Detect which cell encompasses the target text, then output its (x, y) center coordinate. 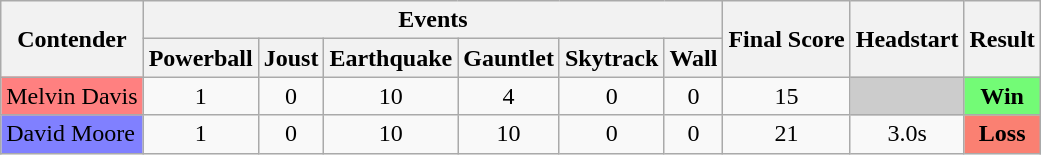
Earthquake (391, 58)
Skytrack (611, 58)
Wall (694, 58)
Powerball (200, 58)
21 (786, 134)
Final Score (786, 39)
Win (1002, 96)
David Moore (72, 134)
Events (433, 20)
Joust (291, 58)
Contender (72, 39)
Loss (1002, 134)
3.0s (907, 134)
Gauntlet (509, 58)
Melvin Davis (72, 96)
15 (786, 96)
4 (509, 96)
Headstart (907, 39)
Result (1002, 39)
